Scan for the cell matching the given text and deliver its (X, Y) coordinate at center. 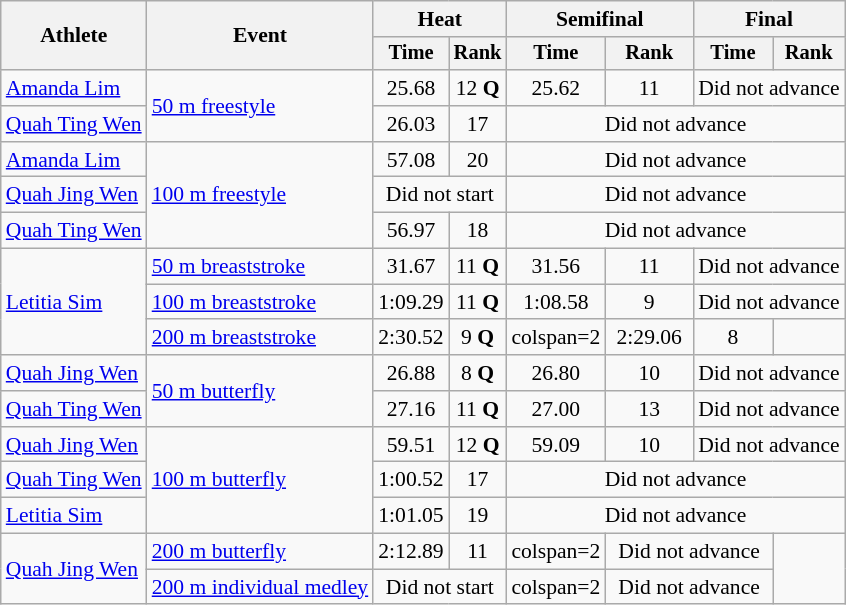
Athlete (74, 36)
26.80 (556, 373)
8 Q (478, 373)
13 (649, 409)
27.16 (410, 409)
100 m breaststroke (260, 302)
57.08 (410, 160)
200 m breaststroke (260, 338)
56.97 (410, 231)
200 m butterfly (260, 552)
19 (478, 516)
8 (733, 338)
2:12.89 (410, 552)
59.51 (410, 445)
9 (649, 302)
50 m breaststroke (260, 267)
26.88 (410, 373)
20 (478, 160)
Event (260, 36)
25.68 (410, 88)
1:01.05 (410, 516)
31.67 (410, 267)
Final (769, 19)
18 (478, 231)
Heat (440, 19)
50 m butterfly (260, 390)
100 m freestyle (260, 196)
1:08.58 (556, 302)
200 m individual medley (260, 587)
1:09.29 (410, 302)
50 m freestyle (260, 106)
27.00 (556, 409)
2:30.52 (410, 338)
2:29.06 (649, 338)
9 Q (478, 338)
1:00.52 (410, 480)
59.09 (556, 445)
25.62 (556, 88)
Semifinal (600, 19)
100 m butterfly (260, 480)
26.03 (410, 124)
31.56 (556, 267)
